For the text-containing cell, return its midpoint in (X, Y) coordinate format. 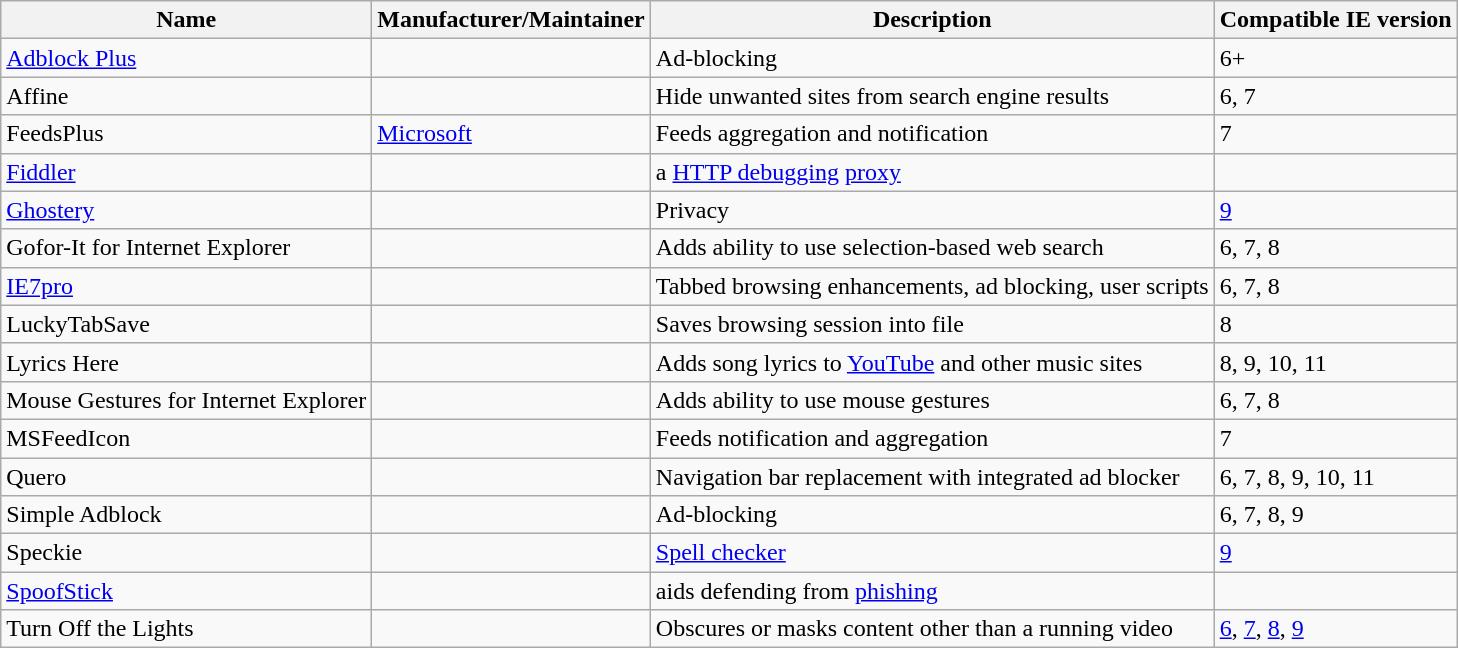
Adblock Plus (186, 58)
Manufacturer/Maintainer (512, 20)
FeedsPlus (186, 134)
Microsoft (512, 134)
6+ (1336, 58)
8, 9, 10, 11 (1336, 362)
SpoofStick (186, 591)
Adds ability to use mouse gestures (932, 400)
Affine (186, 96)
Navigation bar replacement with integrated ad blocker (932, 477)
Obscures or masks content other than a running video (932, 629)
6, 7, 8, 9, 10, 11 (1336, 477)
Simple Adblock (186, 515)
Speckie (186, 553)
Lyrics Here (186, 362)
a HTTP debugging proxy (932, 172)
Description (932, 20)
Adds ability to use selection-based web search (932, 248)
Fiddler (186, 172)
8 (1336, 324)
Hide unwanted sites from search engine results (932, 96)
LuckyTabSave (186, 324)
Feeds aggregation and notification (932, 134)
Tabbed browsing enhancements, ad blocking, user scripts (932, 286)
Name (186, 20)
Privacy (932, 210)
Mouse Gestures for Internet Explorer (186, 400)
Spell checker (932, 553)
aids defending from phishing (932, 591)
Gofor-It for Internet Explorer (186, 248)
6, 7 (1336, 96)
Feeds notification and aggregation (932, 438)
Ghostery (186, 210)
Quero (186, 477)
Adds song lyrics to YouTube and other music sites (932, 362)
IE7pro (186, 286)
Compatible IE version (1336, 20)
Turn Off the Lights (186, 629)
MSFeedIcon (186, 438)
Saves browsing session into file (932, 324)
